Return the [X, Y] coordinate for the center point of the cell that contains the specified text.  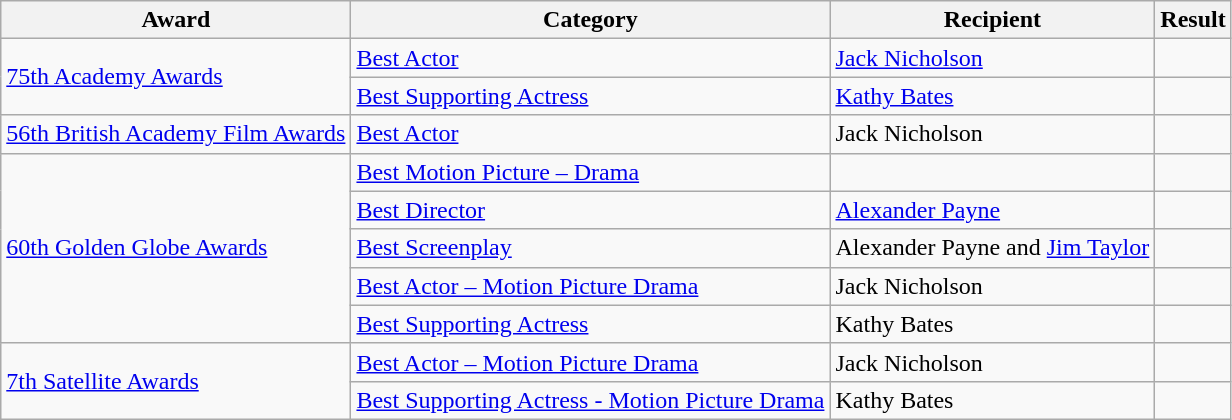
Best Screenplay [590, 248]
Alexander Payne and Jim Taylor [992, 248]
Best Supporting Actress - Motion Picture Drama [590, 400]
7th Satellite Awards [176, 381]
Category [590, 20]
Result [1193, 20]
Alexander Payne [992, 210]
Award [176, 20]
60th Golden Globe Awards [176, 248]
Best Motion Picture – Drama [590, 172]
56th British Academy Film Awards [176, 134]
Recipient [992, 20]
75th Academy Awards [176, 77]
Best Director [590, 210]
